Locate the cell with the specified text and output its [x, y] center coordinate. 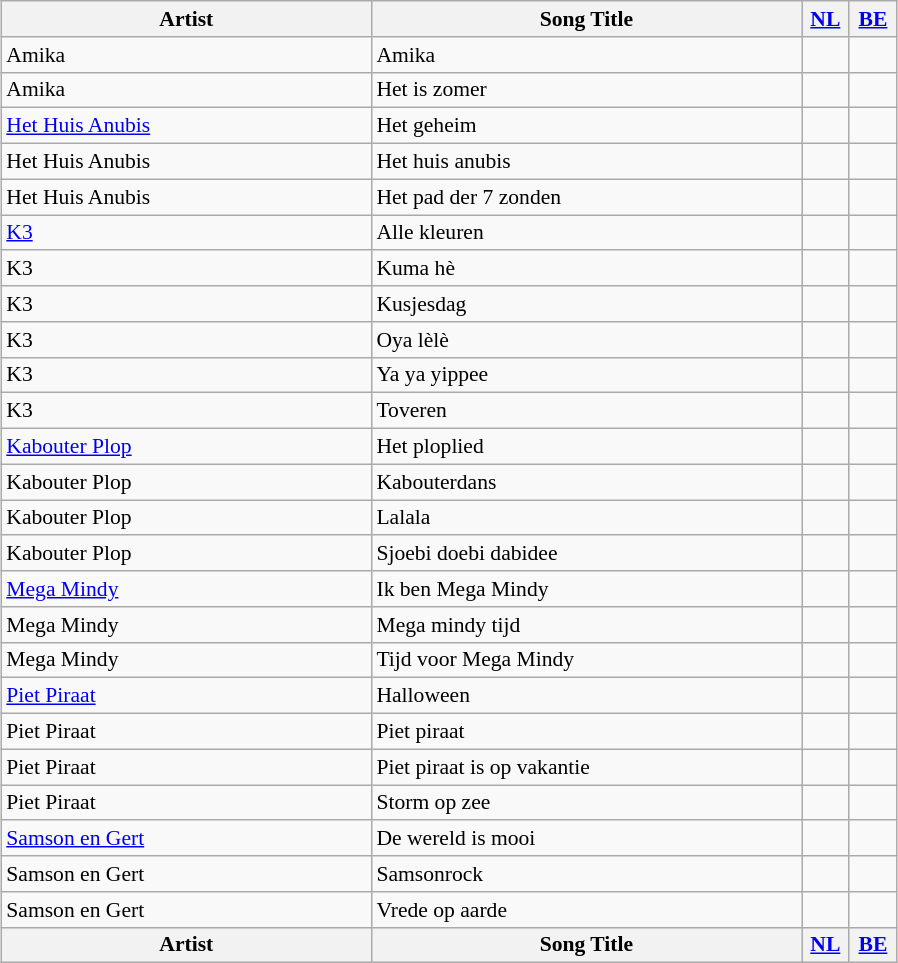
Kuma hè [586, 268]
Sjoebi doebi dabidee [586, 553]
Vrede op aarde [586, 909]
Het huis anubis [586, 161]
Tijd voor Mega Mindy [586, 660]
Het pad der 7 zonden [586, 197]
Samsonrock [586, 874]
Ik ben Mega Mindy [586, 589]
Piet piraat [586, 731]
Oya lèlè [586, 339]
Ya ya yippee [586, 375]
Toveren [586, 411]
Alle kleuren [586, 232]
De wereld is mooi [586, 838]
Het geheim [586, 126]
Het is zomer [586, 90]
Halloween [586, 696]
Kusjesdag [586, 304]
Het ploplied [586, 446]
Mega mindy tijd [586, 624]
Lalala [586, 518]
Piet piraat is op vakantie [586, 767]
Kabouterdans [586, 482]
Storm op zee [586, 802]
